Capture the cell that displays the provided text and extract its [X, Y] central coordinate. 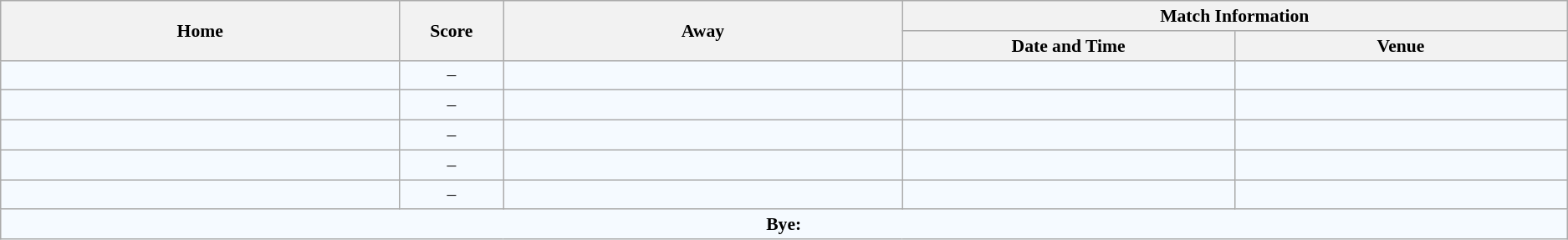
Match Information [1234, 16]
Home [201, 30]
Date and Time [1069, 46]
Score [452, 30]
Away [702, 30]
Bye: [784, 225]
Venue [1400, 46]
